Find where the given text appears and provide that cell's center as [x, y] coordinate. 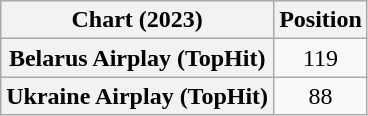
Position [321, 20]
119 [321, 58]
Chart (2023) [138, 20]
88 [321, 96]
Belarus Airplay (TopHit) [138, 58]
Ukraine Airplay (TopHit) [138, 96]
